Search for the cell housing the specified text and yield its [x, y] center coordinate. 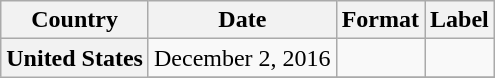
United States [75, 58]
December 2, 2016 [242, 58]
Date [242, 20]
Label [459, 20]
Country [75, 20]
Format [380, 20]
